Scan for the cell matching the given text and deliver its [X, Y] coordinate at center. 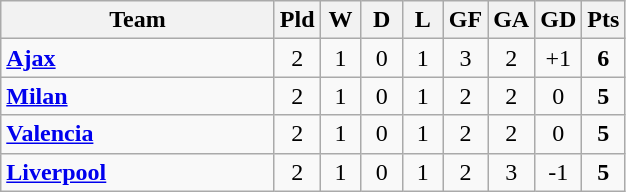
Liverpool [138, 172]
Ajax [138, 58]
6 [604, 58]
Pld [297, 20]
GD [558, 20]
W [340, 20]
Milan [138, 96]
Valencia [138, 134]
GA [512, 20]
+1 [558, 58]
L [422, 20]
-1 [558, 172]
D [382, 20]
Team [138, 20]
GF [465, 20]
Pts [604, 20]
